Locate the cell with the specified text and output its (X, Y) center coordinate. 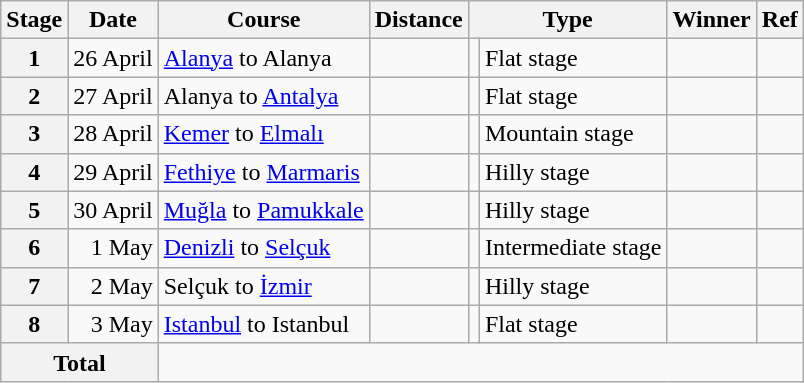
27 April (113, 96)
8 (34, 324)
30 April (113, 210)
1 (34, 58)
2 May (113, 286)
Alanya to Alanya (264, 58)
Muğla to Pamukkale (264, 210)
7 (34, 286)
2 (34, 96)
Fethiye to Marmaris (264, 172)
Mountain stage (573, 134)
Distance (418, 20)
4 (34, 172)
Winner (712, 20)
3 (34, 134)
Course (264, 20)
6 (34, 248)
Stage (34, 20)
Alanya to Antalya (264, 96)
Intermediate stage (573, 248)
26 April (113, 58)
Date (113, 20)
Kemer to Elmalı (264, 134)
29 April (113, 172)
Istanbul to Istanbul (264, 324)
28 April (113, 134)
Ref (780, 20)
1 May (113, 248)
Total (80, 362)
3 May (113, 324)
Selçuk to İzmir (264, 286)
Type (568, 20)
Denizli to Selçuk (264, 248)
5 (34, 210)
